For the text-containing cell, return its midpoint in [X, Y] coordinate format. 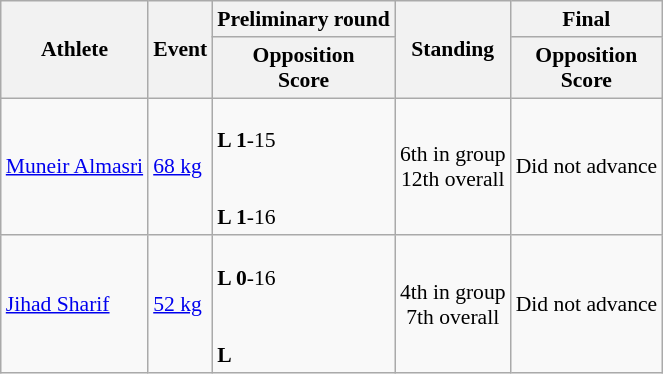
Preliminary round [304, 19]
Final [587, 19]
L 1-15L 1-16 [304, 167]
Standing [453, 50]
L 0-16L [304, 305]
6th in group12th overall [453, 167]
4th in group7th overall [453, 305]
68 kg [180, 167]
Event [180, 50]
Athlete [74, 50]
52 kg [180, 305]
Muneir Almasri [74, 167]
Jihad Sharif [74, 305]
